For the text-containing cell, return its midpoint in [x, y] coordinate format. 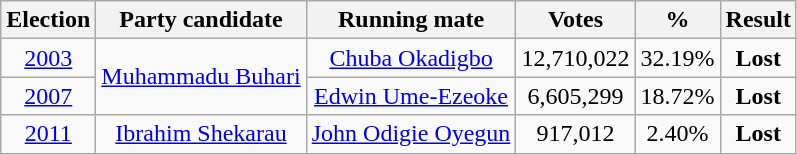
Edwin Ume-Ezeoke [411, 96]
John Odigie Oyegun [411, 134]
Running mate [411, 20]
6,605,299 [576, 96]
Chuba Okadigbo [411, 58]
Party candidate [201, 20]
18.72% [678, 96]
% [678, 20]
32.19% [678, 58]
Result [758, 20]
Ibrahim Shekarau [201, 134]
2003 [48, 58]
12,710,022 [576, 58]
Votes [576, 20]
Election [48, 20]
917,012 [576, 134]
Muhammadu Buhari [201, 77]
2007 [48, 96]
2011 [48, 134]
2.40% [678, 134]
